Pinpoint the cell where the given text exists, returning its (x, y) midpoint coordinate. 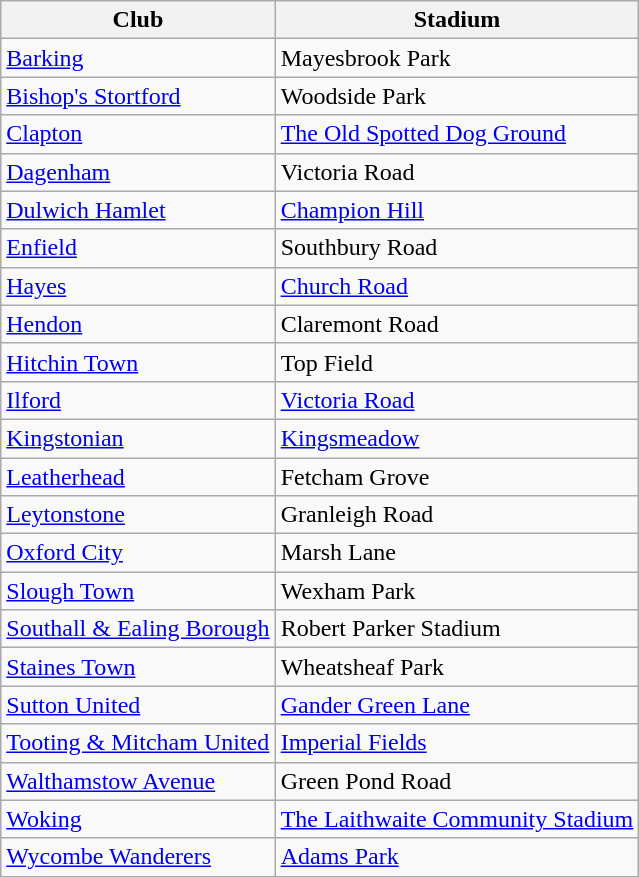
Marsh Lane (457, 553)
Walthamstow Avenue (138, 781)
Southbury Road (457, 248)
Stadium (457, 20)
Hendon (138, 324)
Adams Park (457, 857)
Wheatsheaf Park (457, 667)
Mayesbrook Park (457, 58)
Hayes (138, 286)
Enfield (138, 248)
Fetcham Grove (457, 477)
Top Field (457, 362)
Dagenham (138, 172)
Southall & Ealing Borough (138, 629)
Leytonstone (138, 515)
Green Pond Road (457, 781)
Hitchin Town (138, 362)
Tooting & Mitcham United (138, 743)
Slough Town (138, 591)
Robert Parker Stadium (457, 629)
Granleigh Road (457, 515)
Gander Green Lane (457, 705)
The Laithwaite Community Stadium (457, 819)
Wexham Park (457, 591)
The Old Spotted Dog Ground (457, 134)
Leatherhead (138, 477)
Kingstonian (138, 438)
Ilford (138, 400)
Barking (138, 58)
Kingsmeadow (457, 438)
Oxford City (138, 553)
Claremont Road (457, 324)
Imperial Fields (457, 743)
Bishop's Stortford (138, 96)
Sutton United (138, 705)
Clapton (138, 134)
Champion Hill (457, 210)
Woodside Park (457, 96)
Club (138, 20)
Woking (138, 819)
Staines Town (138, 667)
Wycombe Wanderers (138, 857)
Church Road (457, 286)
Dulwich Hamlet (138, 210)
